For the text-containing cell, return its midpoint in (x, y) coordinate format. 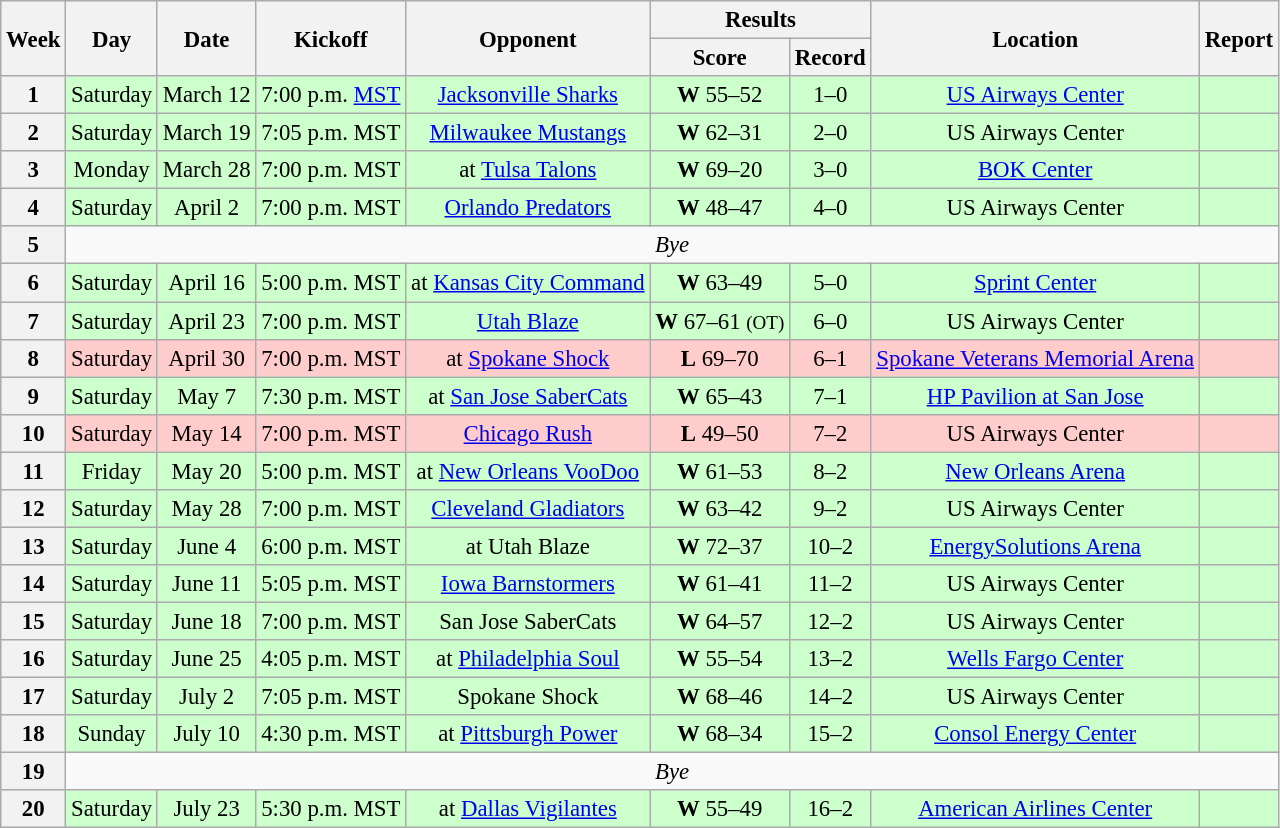
7–1 (830, 396)
6 (34, 283)
New Orleans Arena (1035, 471)
19 (34, 772)
16–2 (830, 809)
2–0 (830, 133)
Chicago Rush (528, 433)
Utah Blaze (528, 321)
10–2 (830, 546)
5 (34, 245)
Milwaukee Mustangs (528, 133)
Record (830, 58)
April 2 (206, 208)
11 (34, 471)
April 23 (206, 321)
Results (760, 20)
HP Pavilion at San Jose (1035, 396)
March 19 (206, 133)
3–0 (830, 170)
18 (34, 734)
May 20 (206, 471)
7:30 p.m. MST (331, 396)
Orlando Predators (528, 208)
June 25 (206, 659)
May 14 (206, 433)
Location (1035, 38)
May 28 (206, 509)
W 68–34 (720, 734)
8–2 (830, 471)
Cleveland Gladiators (528, 509)
9 (34, 396)
San Jose SaberCats (528, 621)
Score (720, 58)
W 55–54 (720, 659)
W 63–49 (720, 283)
Wells Fargo Center (1035, 659)
American Airlines Center (1035, 809)
W 61–41 (720, 584)
14–2 (830, 697)
W 61–53 (720, 471)
April 30 (206, 358)
W 55–52 (720, 95)
5:05 p.m. MST (331, 584)
5:30 p.m. MST (331, 809)
4:30 p.m. MST (331, 734)
at Pittsburgh Power (528, 734)
W 72–37 (720, 546)
1 (34, 95)
6:00 p.m. MST (331, 546)
Sprint Center (1035, 283)
11–2 (830, 584)
Friday (112, 471)
6–1 (830, 358)
March 28 (206, 170)
Iowa Barnstormers (528, 584)
June 18 (206, 621)
Date (206, 38)
W 63–42 (720, 509)
July 23 (206, 809)
15–2 (830, 734)
at Utah Blaze (528, 546)
6–0 (830, 321)
Day (112, 38)
W 55–49 (720, 809)
W 64–57 (720, 621)
17 (34, 697)
16 (34, 659)
June 4 (206, 546)
1–0 (830, 95)
20 (34, 809)
Jacksonville Sharks (528, 95)
at San Jose SaberCats (528, 396)
W 67–61 (OT) (720, 321)
W 48–47 (720, 208)
March 12 (206, 95)
July 10 (206, 734)
Sunday (112, 734)
W 68–46 (720, 697)
4 (34, 208)
12 (34, 509)
Monday (112, 170)
W 62–31 (720, 133)
Spokane Shock (528, 697)
9–2 (830, 509)
15 (34, 621)
June 11 (206, 584)
14 (34, 584)
Spokane Veterans Memorial Arena (1035, 358)
Kickoff (331, 38)
3 (34, 170)
8 (34, 358)
at Philadelphia Soul (528, 659)
4:05 p.m. MST (331, 659)
EnergySolutions Arena (1035, 546)
BOK Center (1035, 170)
July 2 (206, 697)
5–0 (830, 283)
Opponent (528, 38)
Week (34, 38)
2 (34, 133)
Report (1238, 38)
at Tulsa Talons (528, 170)
W 65–43 (720, 396)
L 69–70 (720, 358)
at Spokane Shock (528, 358)
13–2 (830, 659)
W 69–20 (720, 170)
13 (34, 546)
10 (34, 433)
4–0 (830, 208)
7–2 (830, 433)
L 49–50 (720, 433)
12–2 (830, 621)
Consol Energy Center (1035, 734)
7 (34, 321)
at New Orleans VooDoo (528, 471)
at Dallas Vigilantes (528, 809)
May 7 (206, 396)
April 16 (206, 283)
at Kansas City Command (528, 283)
